Determine the (X, Y) coordinate at the center of the cell enclosing the given text.  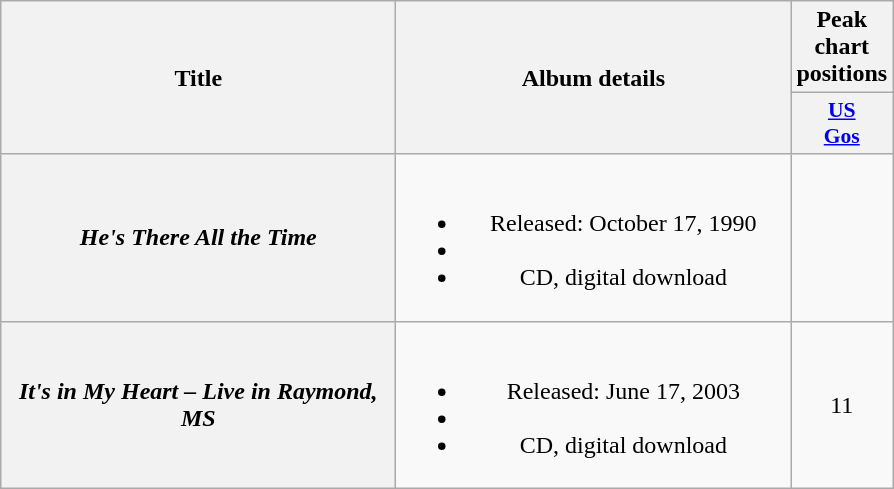
Peak chart positions (842, 47)
Released: June 17, 2003CD, digital download (594, 404)
11 (842, 404)
Album details (594, 78)
Released: October 17, 1990CD, digital download (594, 238)
He's There All the Time (198, 238)
USGos (842, 124)
It's in My Heart – Live in Raymond, MS (198, 404)
Title (198, 78)
